Search for the cell housing the specified text and yield its [x, y] center coordinate. 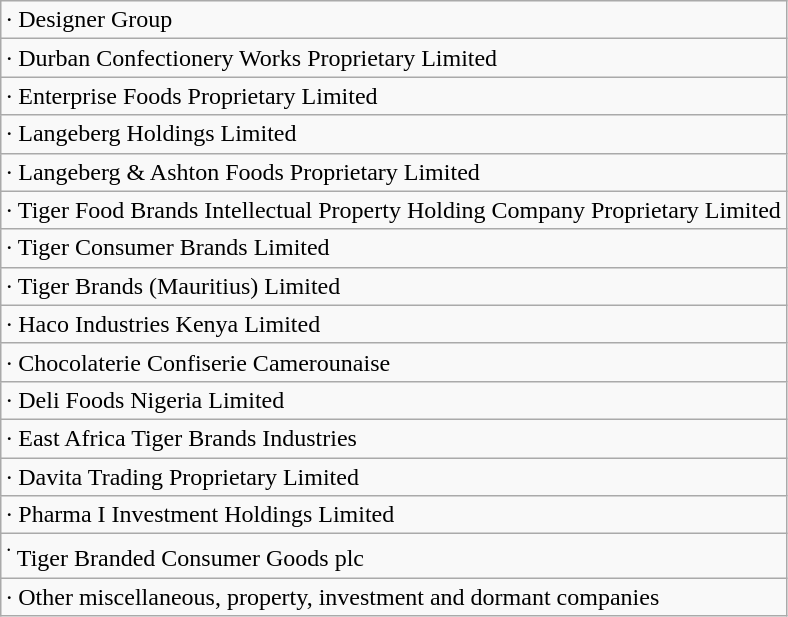
· Tiger Consumer Brands Limited [394, 248]
· Langeberg Holdings Limited [394, 134]
· Tiger Food Brands Intellectual Property Holding Company Proprietary Limited [394, 210]
· Deli Foods Nigeria Limited [394, 400]
· Durban Confectionery Works Proprietary Limited [394, 58]
· Designer Group [394, 20]
· Tiger Brands (Mauritius) Limited [394, 286]
· Haco Industries Kenya Limited [394, 324]
· Chocolaterie Confiserie Camerounaise [394, 362]
· Langeberg & Ashton Foods Proprietary Limited [394, 172]
· East Africa Tiger Brands Industries [394, 438]
· Other miscellaneous, property, investment and dormant companies [394, 597]
· Davita Trading Proprietary Limited [394, 477]
· Enterprise Foods Proprietary Limited [394, 96]
· Pharma I Investment Holdings Limited [394, 515]
· Tiger Branded Consumer Goods plc [394, 556]
